Return the [X, Y] coordinate for the center point of the cell that contains the specified text.  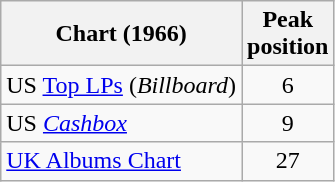
Chart (1966) [122, 34]
9 [288, 123]
UK Albums Chart [122, 161]
US Cashbox [122, 123]
US Top LPs (Billboard) [122, 85]
Peakposition [288, 34]
27 [288, 161]
6 [288, 85]
